For the text-containing cell, return its midpoint in [x, y] coordinate format. 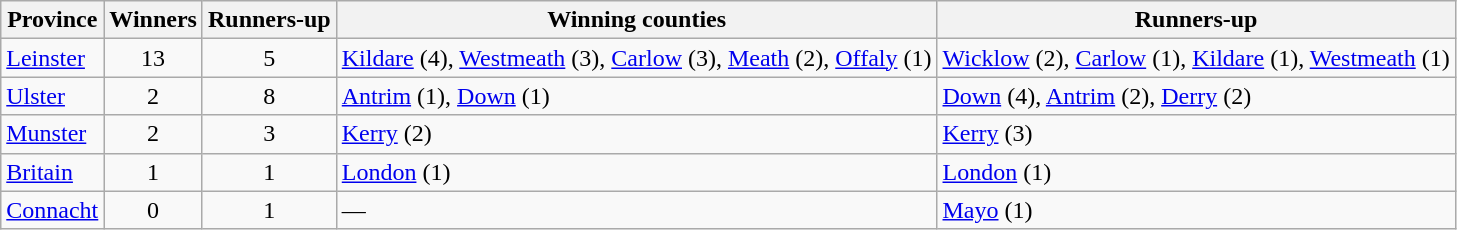
Ulster [52, 96]
0 [154, 210]
Antrim (1), Down (1) [636, 96]
Wicklow (2), Carlow (1), Kildare (1), Westmeath (1) [1196, 58]
— [636, 210]
Connacht [52, 210]
Winners [154, 20]
Leinster [52, 58]
Kerry (3) [1196, 134]
3 [269, 134]
Kildare (4), Westmeath (3), Carlow (3), Meath (2), Offaly (1) [636, 58]
Winning counties [636, 20]
Kerry (2) [636, 134]
8 [269, 96]
Down (4), Antrim (2), Derry (2) [1196, 96]
Mayo (1) [1196, 210]
Munster [52, 134]
5 [269, 58]
Province [52, 20]
Britain [52, 172]
13 [154, 58]
